From the cell containing the given text, extract its center point as [x, y] coordinate. 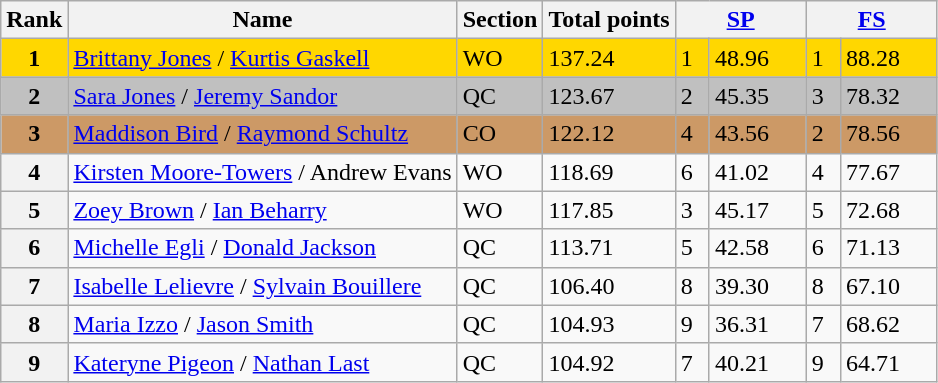
Sara Jones / Jeremy Sandor [262, 96]
42.58 [758, 248]
Brittany Jones / Kurtis Gaskell [262, 58]
Rank [34, 20]
118.69 [609, 172]
Section [500, 20]
104.93 [609, 324]
123.67 [609, 96]
77.67 [888, 172]
71.13 [888, 248]
Total points [609, 20]
64.71 [888, 362]
122.12 [609, 134]
Name [262, 20]
43.56 [758, 134]
Michelle Egli / Donald Jackson [262, 248]
137.24 [609, 58]
72.68 [888, 210]
45.17 [758, 210]
104.92 [609, 362]
78.32 [888, 96]
40.21 [758, 362]
Maddison Bird / Raymond Schultz [262, 134]
Zoey Brown / Ian Beharry [262, 210]
Kateryne Pigeon / Nathan Last [262, 362]
39.30 [758, 286]
45.35 [758, 96]
88.28 [888, 58]
CO [500, 134]
117.85 [609, 210]
36.31 [758, 324]
106.40 [609, 286]
113.71 [609, 248]
FS [872, 20]
68.62 [888, 324]
48.96 [758, 58]
67.10 [888, 286]
SP [740, 20]
41.02 [758, 172]
Maria Izzo / Jason Smith [262, 324]
Isabelle Lelievre / Sylvain Bouillere [262, 286]
78.56 [888, 134]
Kirsten Moore-Towers / Andrew Evans [262, 172]
